Identify which cell holds the provided text, then report its [x, y] central coordinate. 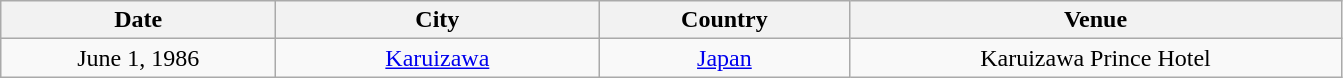
Date [138, 20]
Karuizawa Prince Hotel [1096, 58]
Country [724, 20]
City [438, 20]
Venue [1096, 20]
June 1, 1986 [138, 58]
Karuizawa [438, 58]
Japan [724, 58]
